Determine the (x, y) coordinate at the center of the cell enclosing the given text.  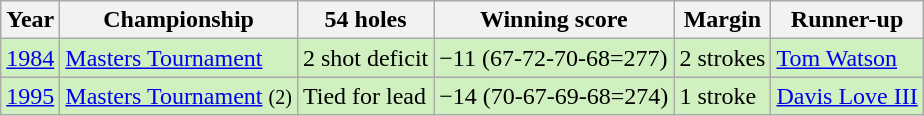
1984 (30, 58)
Masters Tournament (2) (179, 96)
Runner-up (847, 20)
Championship (179, 20)
−14 (70-67-69-68=274) (554, 96)
1995 (30, 96)
Davis Love III (847, 96)
Masters Tournament (179, 58)
2 shot deficit (365, 58)
−11 (67-72-70-68=277) (554, 58)
Tied for lead (365, 96)
Margin (722, 20)
Winning score (554, 20)
Year (30, 20)
54 holes (365, 20)
2 strokes (722, 58)
Tom Watson (847, 58)
1 stroke (722, 96)
